Output the (X, Y) coordinate of the center of the cell containing the given text.  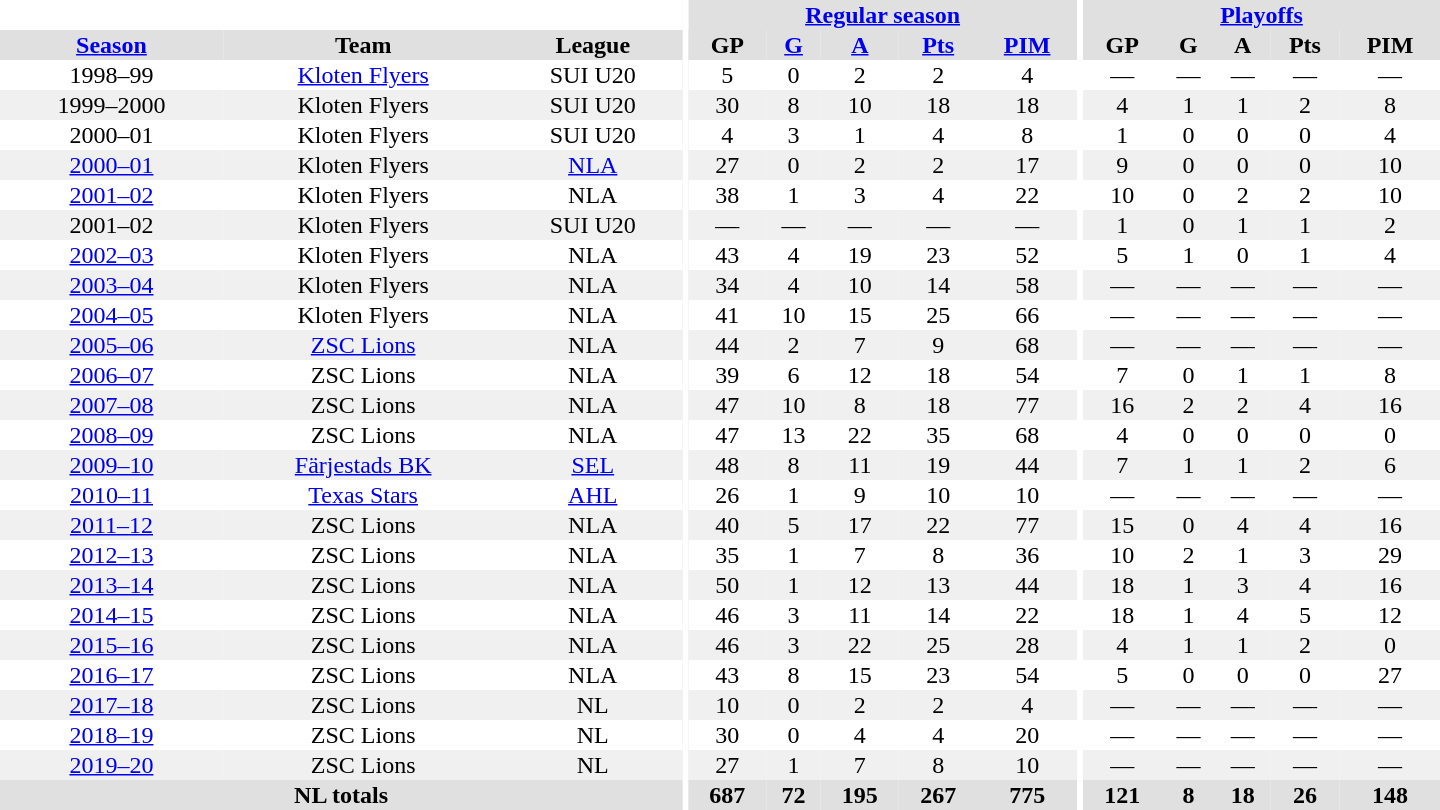
50 (727, 585)
2008–09 (112, 435)
AHL (592, 495)
41 (727, 315)
34 (727, 285)
687 (727, 795)
2019–20 (112, 765)
195 (860, 795)
29 (1390, 555)
Regular season (882, 15)
1998–99 (112, 75)
2017–18 (112, 705)
Playoffs (1262, 15)
39 (727, 375)
2010–11 (112, 495)
72 (793, 795)
2005–06 (112, 345)
Färjestads BK (363, 465)
2016–17 (112, 675)
2018–19 (112, 735)
2015–16 (112, 645)
2013–14 (112, 585)
Season (112, 45)
2012–13 (112, 555)
20 (1027, 735)
267 (938, 795)
Team (363, 45)
40 (727, 525)
66 (1027, 315)
775 (1027, 795)
2011–12 (112, 525)
2007–08 (112, 405)
NL totals (341, 795)
36 (1027, 555)
2003–04 (112, 285)
121 (1122, 795)
1999–2000 (112, 105)
48 (727, 465)
2002–03 (112, 255)
League (592, 45)
148 (1390, 795)
2004–05 (112, 315)
28 (1027, 645)
SEL (592, 465)
52 (1027, 255)
2014–15 (112, 615)
58 (1027, 285)
2009–10 (112, 465)
38 (727, 195)
Texas Stars (363, 495)
2006–07 (112, 375)
